Scan for the cell matching the given text and deliver its [x, y] coordinate at center. 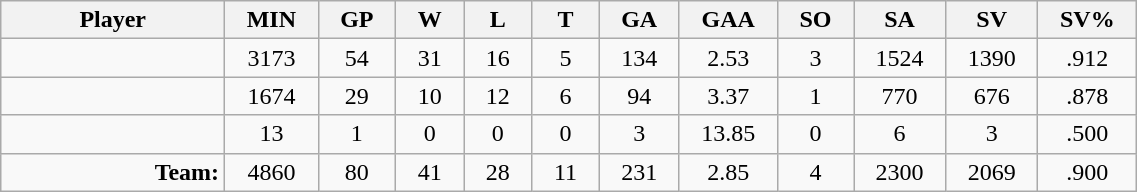
2.85 [728, 172]
4 [815, 172]
2.53 [728, 58]
16 [498, 58]
770 [900, 96]
3173 [272, 58]
GA [639, 20]
13 [272, 134]
SV [992, 20]
GP [356, 20]
13.85 [728, 134]
80 [356, 172]
94 [639, 96]
29 [356, 96]
41 [430, 172]
SA [900, 20]
.500 [1088, 134]
1524 [900, 58]
1390 [992, 58]
W [430, 20]
3.37 [728, 96]
676 [992, 96]
4860 [272, 172]
134 [639, 58]
231 [639, 172]
SO [815, 20]
GAA [728, 20]
28 [498, 172]
54 [356, 58]
L [498, 20]
.878 [1088, 96]
1674 [272, 96]
5 [566, 58]
31 [430, 58]
2300 [900, 172]
Team: [113, 172]
Player [113, 20]
.912 [1088, 58]
SV% [1088, 20]
11 [566, 172]
12 [498, 96]
10 [430, 96]
T [566, 20]
.900 [1088, 172]
2069 [992, 172]
MIN [272, 20]
